Detect which cell encompasses the target text, then output its [x, y] center coordinate. 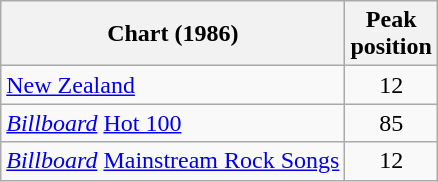
New Zealand [173, 85]
Chart (1986) [173, 34]
Billboard Mainstream Rock Songs [173, 161]
85 [391, 123]
Billboard Hot 100 [173, 123]
Peakposition [391, 34]
